For the text-containing cell, return its midpoint in [x, y] coordinate format. 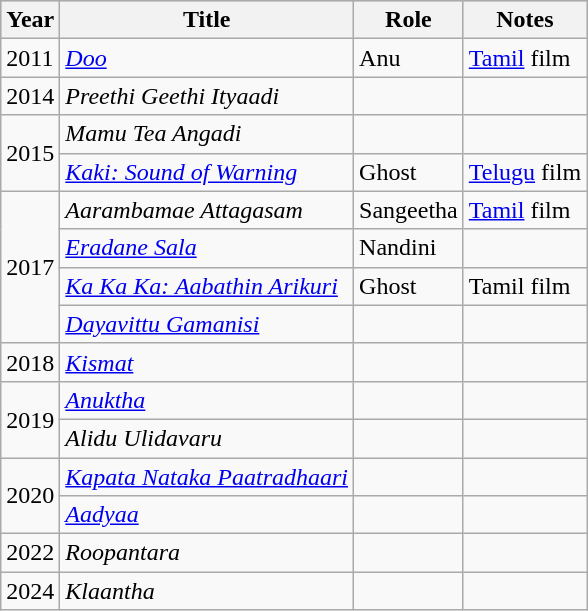
Klaantha [207, 591]
Preethi Geethi Ityaadi [207, 96]
Eradane Sala [207, 248]
Telugu film [524, 172]
2015 [30, 153]
2017 [30, 267]
Sangeetha [409, 210]
2019 [30, 419]
Kapata Nataka Paatradhaari [207, 477]
Kaki: Sound of Warning [207, 172]
Year [30, 20]
Aadyaa [207, 515]
Aarambamae Attagasam [207, 210]
2024 [30, 591]
Role [409, 20]
Dayavittu Gamanisi [207, 324]
2022 [30, 553]
2018 [30, 362]
Alidu Ulidavaru [207, 438]
Anu [409, 58]
Roopantara [207, 553]
Doo [207, 58]
Title [207, 20]
Nandini [409, 248]
2014 [30, 96]
Ka Ka Ka: Aabathin Arikuri [207, 286]
Anuktha [207, 400]
Kismat [207, 362]
2011 [30, 58]
Mamu Tea Angadi [207, 134]
Notes [524, 20]
2020 [30, 496]
